For the text-containing cell, return its midpoint in (x, y) coordinate format. 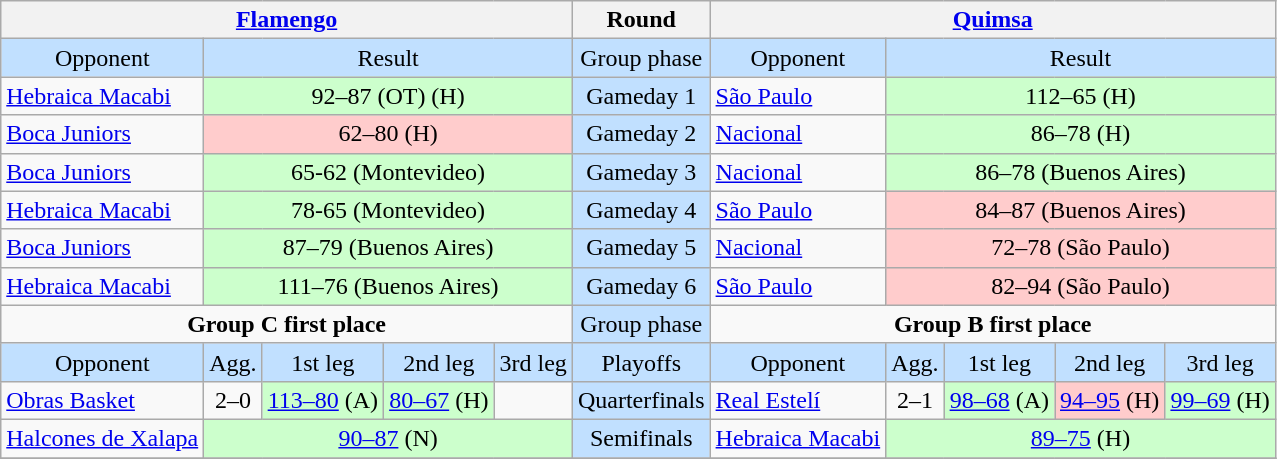
62–80 (H) (388, 134)
84–87 (Buenos Aires) (1081, 210)
Group C first place (287, 324)
92–87 (OT) (H) (388, 96)
Halcones de Xalapa (102, 438)
65-62 (Montevideo) (388, 172)
112–65 (H) (1081, 96)
113–80 (A) (323, 400)
Quarterfinals (641, 400)
111–76 (Buenos Aires) (388, 286)
86–78 (Buenos Aires) (1081, 172)
Quimsa (992, 20)
Flamengo (287, 20)
Gameday 2 (641, 134)
Semifinals (641, 438)
Obras Basket (102, 400)
Gameday 5 (641, 248)
2–0 (233, 400)
78-65 (Montevideo) (388, 210)
80–67 (H) (439, 400)
2–1 (915, 400)
72–78 (São Paulo) (1081, 248)
Playoffs (641, 362)
Gameday 6 (641, 286)
Gameday 1 (641, 96)
Gameday 4 (641, 210)
99–69 (H) (1220, 400)
90–87 (N) (388, 438)
89–75 (H) (1081, 438)
94–95 (H) (1109, 400)
Group B first place (992, 324)
98–68 (A) (999, 400)
Real Estelí (798, 400)
Gameday 3 (641, 172)
86–78 (H) (1081, 134)
87–79 (Buenos Aires) (388, 248)
Round (641, 20)
82–94 (São Paulo) (1081, 286)
